For the text-containing cell, return its midpoint in [X, Y] coordinate format. 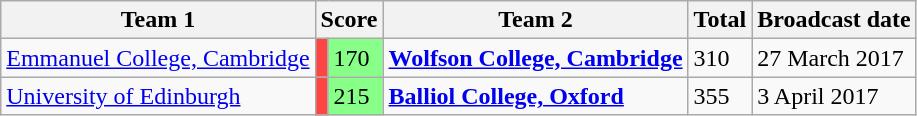
310 [720, 58]
3 April 2017 [834, 96]
Team 2 [536, 20]
Wolfson College, Cambridge [536, 58]
Total [720, 20]
355 [720, 96]
University of Edinburgh [158, 96]
215 [356, 96]
170 [356, 58]
Balliol College, Oxford [536, 96]
Emmanuel College, Cambridge [158, 58]
Team 1 [158, 20]
27 March 2017 [834, 58]
Score [349, 20]
Broadcast date [834, 20]
